Identify which cell holds the provided text, then report its (X, Y) central coordinate. 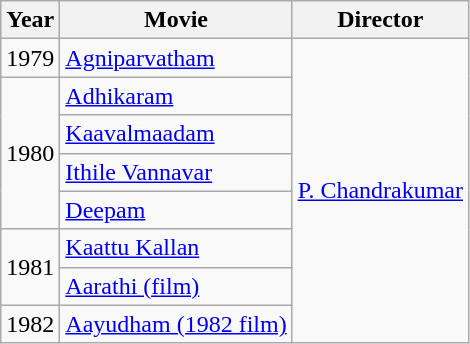
1982 (30, 324)
Deepam (176, 210)
Kaavalmaadam (176, 134)
Agniparvatham (176, 58)
1980 (30, 153)
1979 (30, 58)
Aarathi (film) (176, 286)
Adhikaram (176, 96)
1981 (30, 267)
Ithile Vannavar (176, 172)
P. Chandrakumar (380, 191)
Kaattu Kallan (176, 248)
Director (380, 20)
Movie (176, 20)
Aayudham (1982 film) (176, 324)
Year (30, 20)
